Return (X, Y) of the center of cell containing provided text 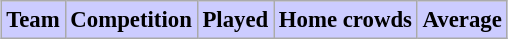
Team (33, 20)
Average (462, 20)
Competition (131, 20)
Home crowds (346, 20)
Played (235, 20)
